Identify which cell holds the provided text, then report its [x, y] central coordinate. 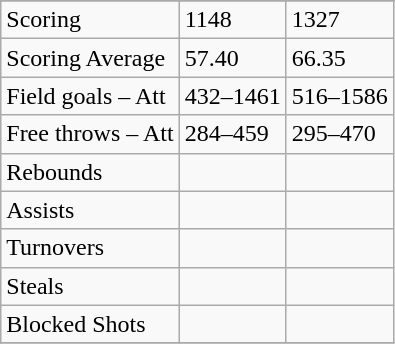
66.35 [340, 58]
Free throws – Att [90, 134]
Blocked Shots [90, 324]
516–1586 [340, 96]
295–470 [340, 134]
Field goals – Att [90, 96]
Turnovers [90, 248]
284–459 [232, 134]
Scoring Average [90, 58]
Scoring [90, 20]
57.40 [232, 58]
432–1461 [232, 96]
1327 [340, 20]
Steals [90, 286]
Assists [90, 210]
1148 [232, 20]
Rebounds [90, 172]
